Return (X, Y) of the center of cell containing provided text 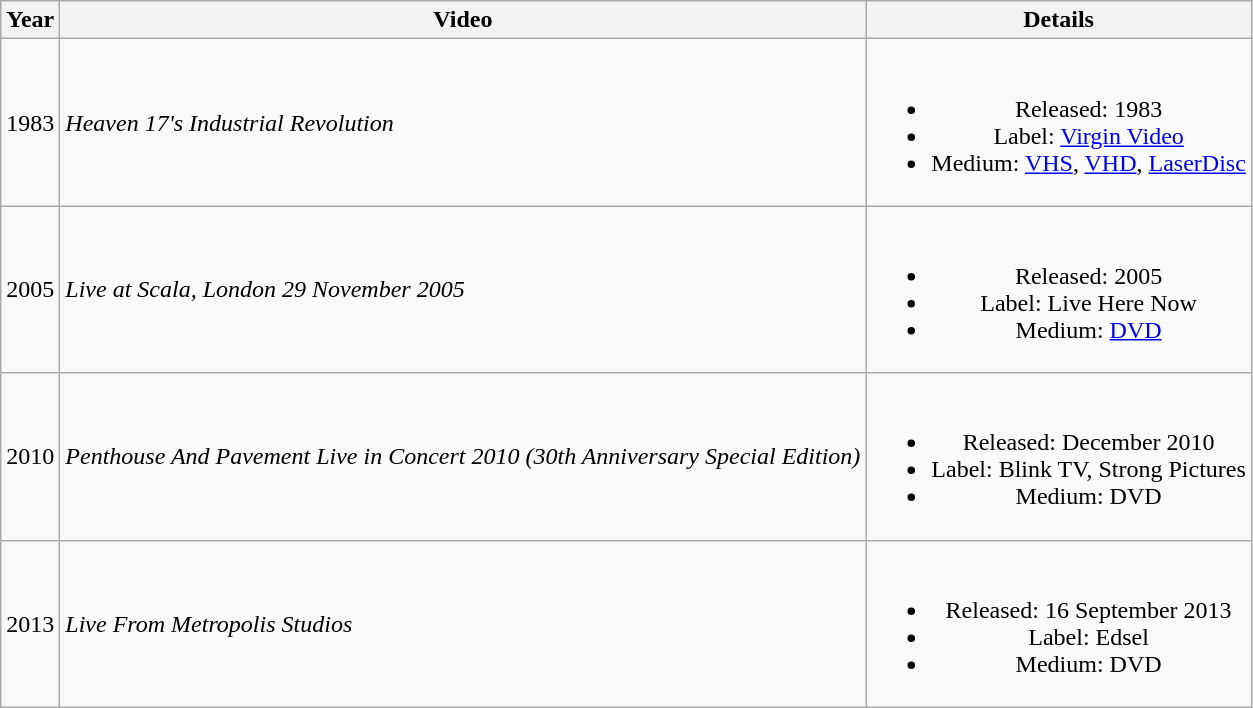
Year (30, 20)
Released: 2005Label: Live Here NowMedium: DVD (1059, 290)
Details (1059, 20)
2013 (30, 624)
2005 (30, 290)
Live From Metropolis Studios (463, 624)
Heaven 17's Industrial Revolution (463, 122)
Penthouse And Pavement Live in Concert 2010 (30th Anniversary Special Edition) (463, 456)
Released: 16 September 2013Label: EdselMedium: DVD (1059, 624)
2010 (30, 456)
Released: 1983Label: Virgin VideoMedium: VHS, VHD, LaserDisc (1059, 122)
Live at Scala, London 29 November 2005 (463, 290)
Video (463, 20)
1983 (30, 122)
Released: December 2010Label: Blink TV, Strong PicturesMedium: DVD (1059, 456)
